Locate the cell with the specified text and output its [x, y] center coordinate. 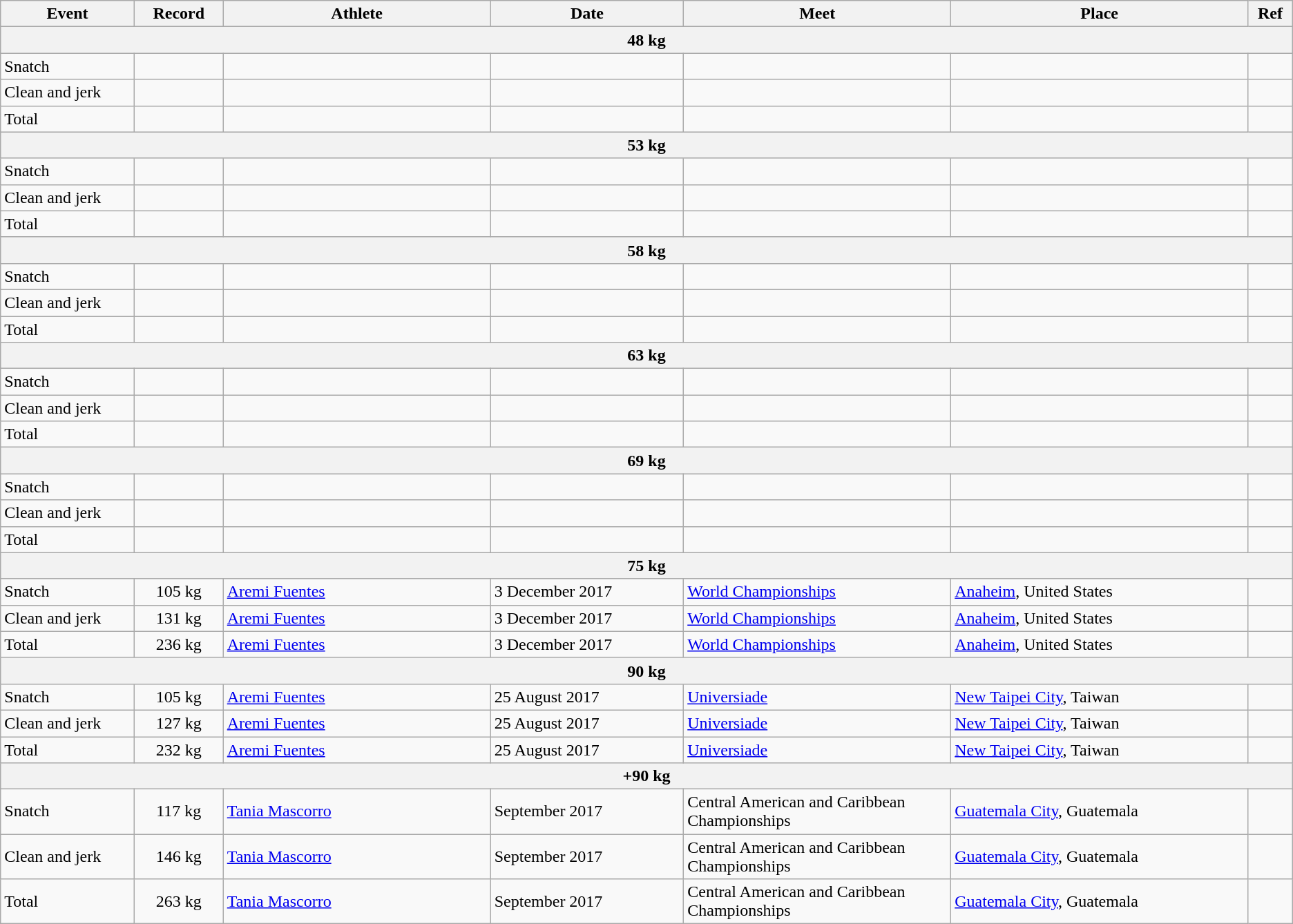
131 kg [178, 618]
Date [587, 14]
117 kg [178, 812]
75 kg [646, 566]
Ref [1271, 14]
127 kg [178, 723]
53 kg [646, 145]
Record [178, 14]
58 kg [646, 250]
48 kg [646, 40]
69 kg [646, 461]
232 kg [178, 749]
63 kg [646, 356]
Meet [818, 14]
146 kg [178, 856]
90 kg [646, 671]
Place [1100, 14]
Athlete [356, 14]
+90 kg [646, 776]
Event [68, 14]
263 kg [178, 902]
236 kg [178, 644]
